Return [X, Y] of the center of cell containing provided text 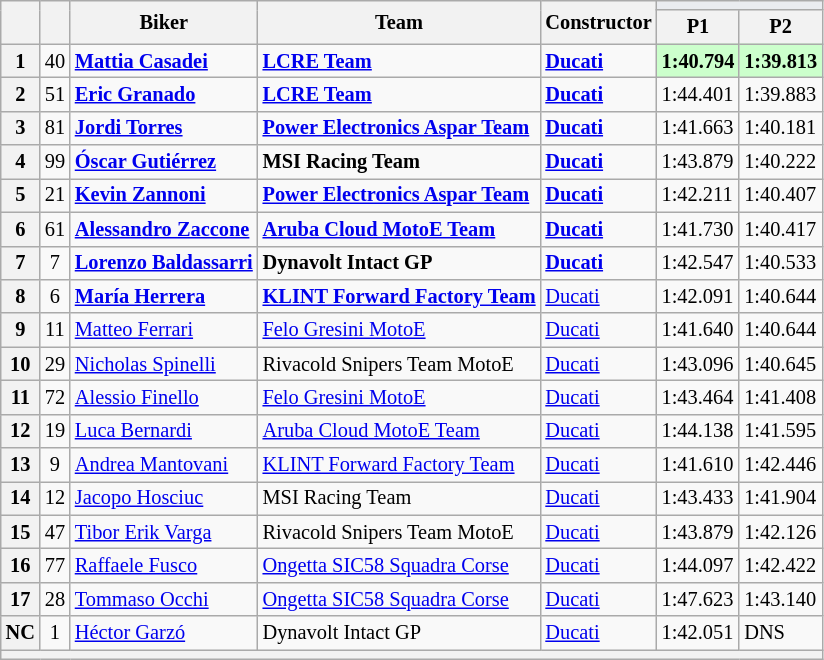
Kevin Zannoni [164, 195]
Constructor [598, 22]
Team [400, 22]
P2 [780, 27]
P1 [698, 27]
1:41.663 [698, 128]
1:40.645 [780, 364]
1:42.211 [698, 195]
Alessio Finello [164, 397]
61 [55, 229]
NC [20, 633]
Jacopo Hosciuc [164, 498]
13 [20, 465]
8 [20, 296]
1:41.595 [780, 431]
1:44.401 [698, 94]
1:41.610 [698, 465]
10 [20, 364]
51 [55, 94]
1:41.408 [780, 397]
77 [55, 565]
1:42.547 [698, 263]
1:42.091 [698, 296]
47 [55, 532]
1:43.464 [698, 397]
99 [55, 162]
Alessandro Zaccone [164, 229]
Jordi Torres [164, 128]
1:43.433 [698, 498]
Héctor Garzó [164, 633]
Mattia Casadei [164, 61]
Eric Granado [164, 94]
16 [20, 565]
81 [55, 128]
Tommaso Occhi [164, 599]
Matteo Ferrari [164, 330]
1:44.138 [698, 431]
Andrea Mantovani [164, 465]
María Herrera [164, 296]
29 [55, 364]
21 [55, 195]
Nicholas Spinelli [164, 364]
Luca Bernardi [164, 431]
1:40.222 [780, 162]
1:40.417 [780, 229]
1:42.422 [780, 565]
1:42.446 [780, 465]
1:39.883 [780, 94]
1:40.407 [780, 195]
1:41.640 [698, 330]
40 [55, 61]
1:47.623 [698, 599]
1:41.904 [780, 498]
Tibor Erik Varga [164, 532]
Óscar Gutiérrez [164, 162]
28 [55, 599]
1:40.533 [780, 263]
3 [20, 128]
Raffaele Fusco [164, 565]
4 [20, 162]
14 [20, 498]
Biker [164, 22]
Lorenzo Baldassarri [164, 263]
1:43.096 [698, 364]
1:42.051 [698, 633]
17 [20, 599]
1:39.813 [780, 61]
1:41.730 [698, 229]
1:43.140 [780, 599]
1:40.794 [698, 61]
15 [20, 532]
5 [20, 195]
1:42.126 [780, 532]
1:40.181 [780, 128]
DNS [780, 633]
1:44.097 [698, 565]
2 [20, 94]
72 [55, 397]
19 [55, 431]
